Identify which cell holds the provided text, then report its (X, Y) central coordinate. 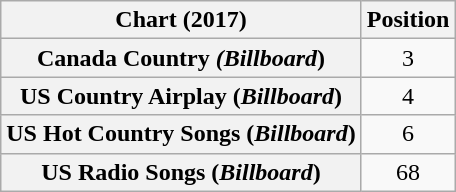
Chart (2017) (181, 20)
US Radio Songs (Billboard) (181, 172)
6 (408, 134)
4 (408, 96)
Position (408, 20)
68 (408, 172)
Canada Country (Billboard) (181, 58)
3 (408, 58)
US Country Airplay (Billboard) (181, 96)
US Hot Country Songs (Billboard) (181, 134)
